Identify which cell holds the provided text, then report its [X, Y] central coordinate. 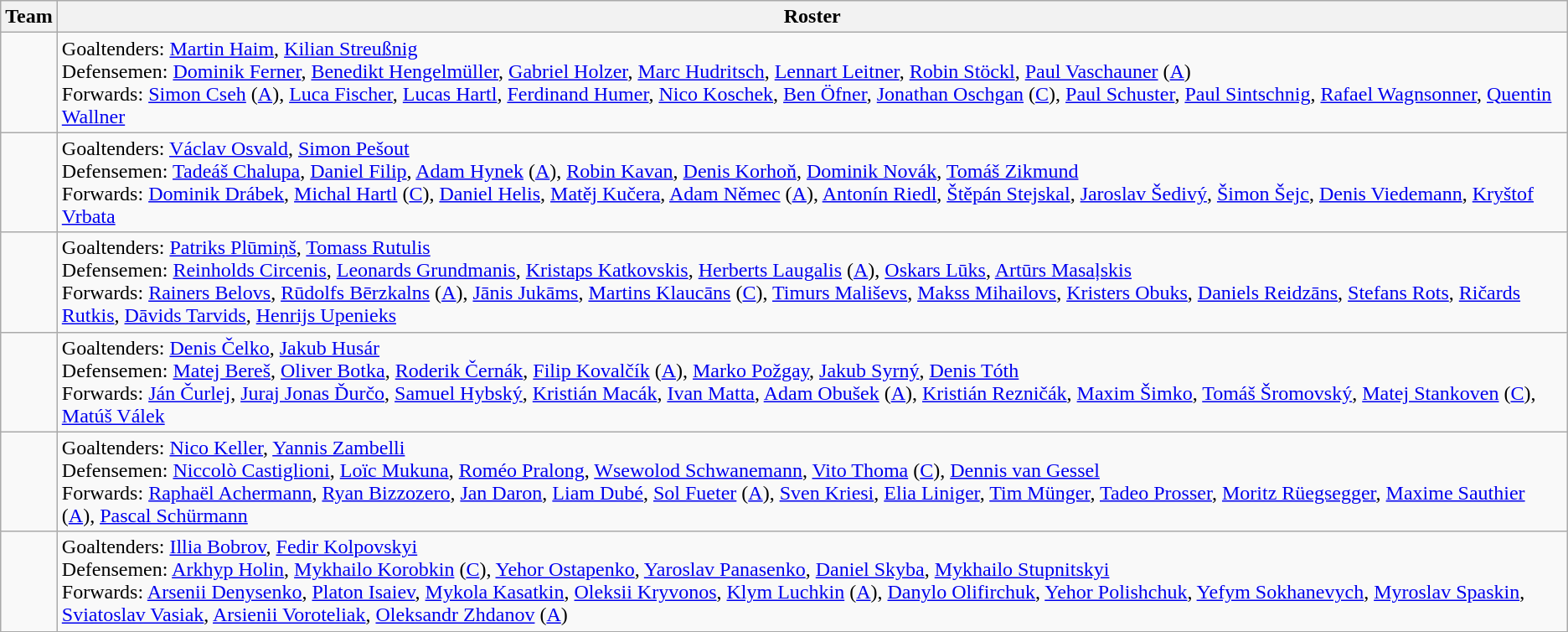
Team [29, 17]
Roster [812, 17]
